Identify which cell holds the provided text, then report its (X, Y) central coordinate. 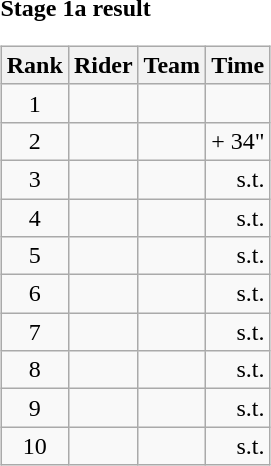
10 (34, 446)
Time (238, 65)
3 (34, 179)
+ 34" (238, 141)
1 (34, 103)
9 (34, 408)
4 (34, 217)
6 (34, 294)
Rank (34, 65)
8 (34, 370)
Rider (103, 65)
7 (34, 332)
5 (34, 256)
2 (34, 141)
Team (172, 65)
